Return [x, y] of the center of cell containing provided text 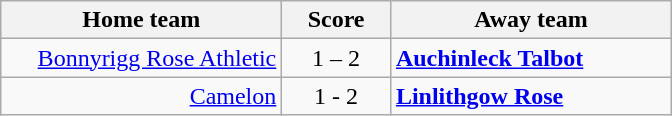
Camelon [142, 96]
Away team [530, 20]
1 - 2 [336, 96]
Bonnyrigg Rose Athletic [142, 58]
Score [336, 20]
Home team [142, 20]
Linlithgow Rose [530, 96]
1 – 2 [336, 58]
Auchinleck Talbot [530, 58]
